Detect which cell encompasses the target text, then output its [X, Y] center coordinate. 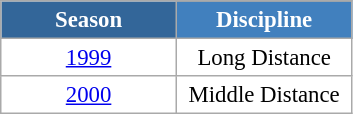
Season [89, 20]
2000 [89, 95]
1999 [89, 58]
Discipline [264, 20]
Long Distance [264, 58]
Middle Distance [264, 95]
